Capture the cell that displays the provided text and extract its [X, Y] central coordinate. 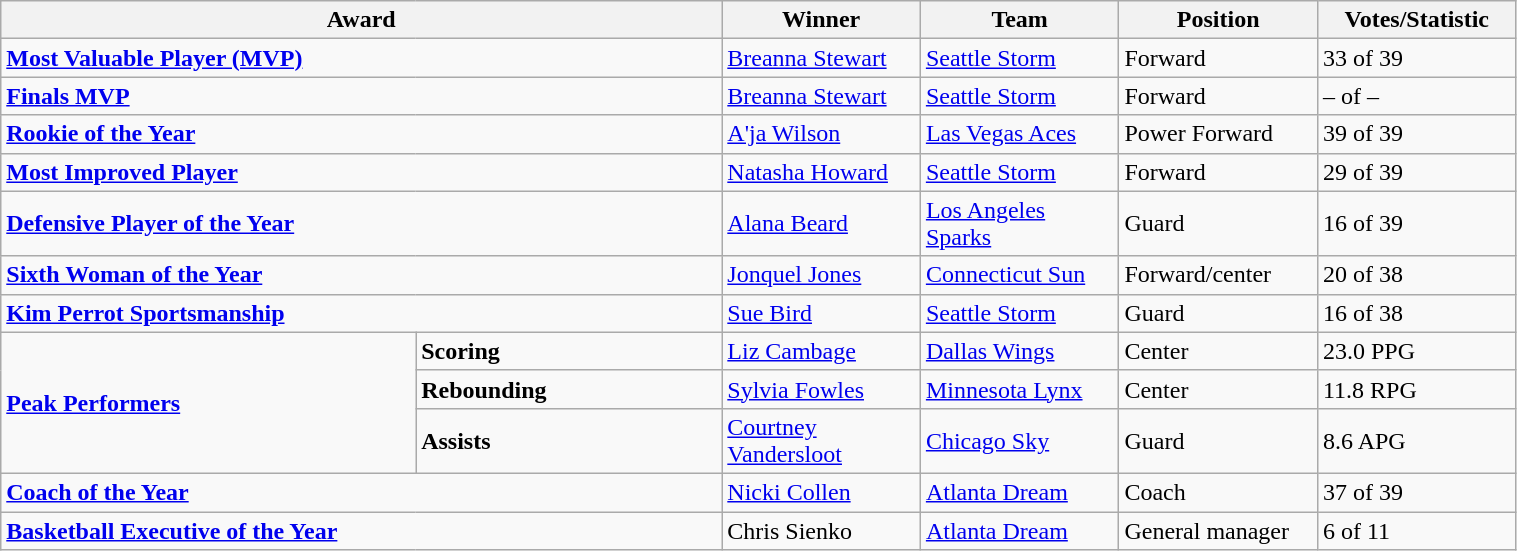
16 of 39 [1416, 224]
8.6 APG [1416, 440]
Chris Sienko [822, 531]
16 of 38 [1416, 313]
Scoring [569, 351]
Forward/center [1218, 275]
Most Valuable Player (MVP) [362, 58]
Dallas Wings [1020, 351]
General manager [1218, 531]
Natasha Howard [822, 172]
Connecticut Sun [1020, 275]
Jonquel Jones [822, 275]
Assists [569, 440]
Award [362, 20]
33 of 39 [1416, 58]
Minnesota Lynx [1020, 389]
Winner [822, 20]
Most Improved Player [362, 172]
Kim Perrot Sportsmanship [362, 313]
– of – [1416, 96]
20 of 38 [1416, 275]
23.0 PPG [1416, 351]
11.8 RPG [1416, 389]
A'ja Wilson [822, 134]
6 of 11 [1416, 531]
Alana Beard [822, 224]
Coach [1218, 492]
Position [1218, 20]
Sixth Woman of the Year [362, 275]
Power Forward [1218, 134]
Los Angeles Sparks [1020, 224]
Rebounding [569, 389]
Chicago Sky [1020, 440]
29 of 39 [1416, 172]
Peak Performers [208, 402]
Nicki Collen [822, 492]
Basketball Executive of the Year [362, 531]
Courtney Vandersloot [822, 440]
Las Vegas Aces [1020, 134]
Rookie of the Year [362, 134]
Sue Bird [822, 313]
Liz Cambage [822, 351]
Finals MVP [362, 96]
Team [1020, 20]
Votes/Statistic [1416, 20]
Defensive Player of the Year [362, 224]
Sylvia Fowles [822, 389]
39 of 39 [1416, 134]
Coach of the Year [362, 492]
37 of 39 [1416, 492]
